Scan for the cell matching the given text and deliver its (X, Y) coordinate at center. 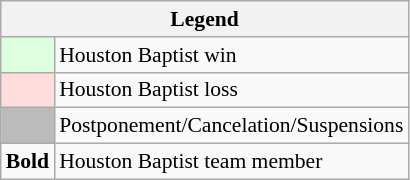
Houston Baptist loss (231, 90)
Legend (205, 19)
Postponement/Cancelation/Suspensions (231, 126)
Houston Baptist team member (231, 162)
Houston Baptist win (231, 55)
Bold (28, 162)
